Extract the (x, y) coordinate from the center of the cell holding the provided text.  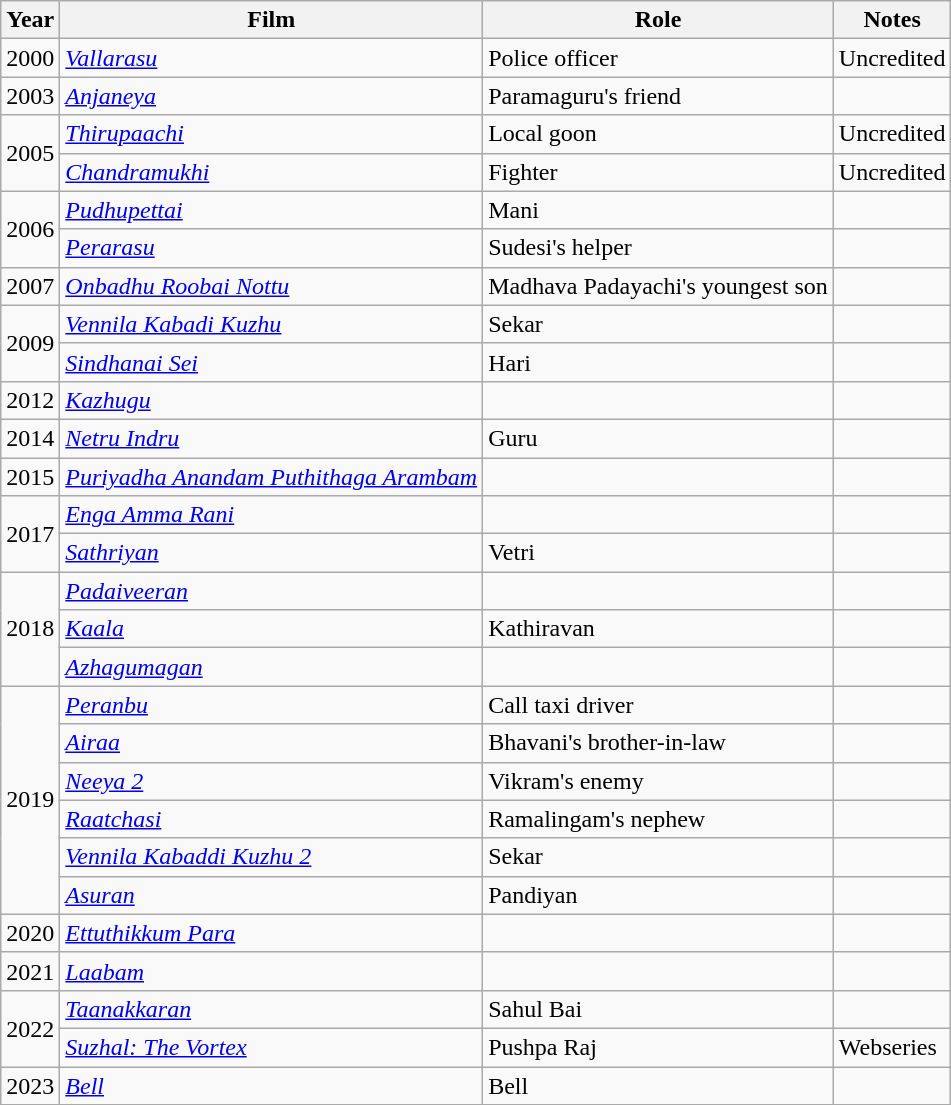
Puriyadha Anandam Puthithaga Arambam (272, 477)
Netru Indru (272, 438)
Call taxi driver (658, 705)
Local goon (658, 134)
Notes (892, 20)
2019 (30, 800)
2021 (30, 971)
2005 (30, 153)
Webseries (892, 1047)
Chandramukhi (272, 172)
2012 (30, 400)
Kazhugu (272, 400)
2003 (30, 96)
Azhagumagan (272, 667)
Film (272, 20)
Kaala (272, 629)
Suzhal: The Vortex (272, 1047)
Pushpa Raj (658, 1047)
Perarasu (272, 248)
Vikram's enemy (658, 781)
2006 (30, 229)
2018 (30, 629)
Vallarasu (272, 58)
Asuran (272, 895)
2009 (30, 343)
Vennila Kabadi Kuzhu (272, 324)
Anjaneya (272, 96)
2007 (30, 286)
Vennila Kabaddi Kuzhu 2 (272, 857)
Padaiveeran (272, 591)
Neeya 2 (272, 781)
Role (658, 20)
Ettuthikkum Para (272, 933)
2015 (30, 477)
Raatchasi (272, 819)
Laabam (272, 971)
Pandiyan (658, 895)
Taanakkaran (272, 1009)
Sudesi's helper (658, 248)
Vetri (658, 553)
2020 (30, 933)
Onbadhu Roobai Nottu (272, 286)
Police officer (658, 58)
Airaa (272, 743)
2000 (30, 58)
2014 (30, 438)
Pudhupettai (272, 210)
2023 (30, 1085)
Sathriyan (272, 553)
2017 (30, 534)
Thirupaachi (272, 134)
Kathiravan (658, 629)
Enga Amma Rani (272, 515)
Sindhanai Sei (272, 362)
Fighter (658, 172)
Bhavani's brother-in-law (658, 743)
2022 (30, 1028)
Hari (658, 362)
Year (30, 20)
Guru (658, 438)
Ramalingam's nephew (658, 819)
Sahul Bai (658, 1009)
Peranbu (272, 705)
Paramaguru's friend (658, 96)
Mani (658, 210)
Madhava Padayachi's youngest son (658, 286)
